Provide the [X, Y] coordinate of the cell's center where the given text is located.  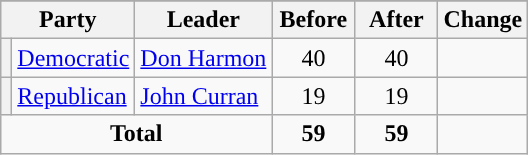
Party [68, 20]
Leader [204, 20]
Don Harmon [204, 58]
Republican [74, 96]
After [396, 20]
Before [314, 20]
John Curran [204, 96]
Total [136, 134]
Democratic [74, 58]
Change [483, 20]
